Locate the cell with the specified text and output its [x, y] center coordinate. 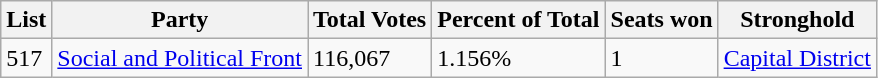
Total Votes [370, 20]
1 [662, 58]
116,067 [370, 58]
List [26, 20]
517 [26, 58]
Capital District [797, 58]
Stronghold [797, 20]
1.156% [518, 58]
Seats won [662, 20]
Percent of Total [518, 20]
Social and Political Front [180, 58]
Party [180, 20]
